Pinpoint the cell where the given text exists, returning its (X, Y) midpoint coordinate. 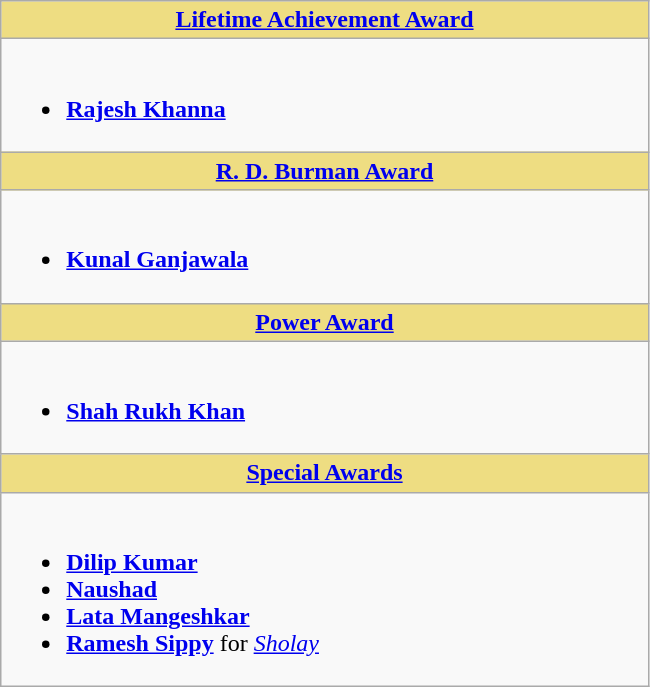
Dilip KumarNaushadLata MangeshkarRamesh Sippy for Sholay (324, 589)
R. D. Burman Award (324, 171)
Lifetime Achievement Award (324, 20)
Special Awards (324, 473)
Kunal Ganjawala (324, 246)
Rajesh Khanna (324, 96)
Shah Rukh Khan (324, 398)
Power Award (324, 322)
